Determine the (x, y) coordinate at the center of the cell enclosing the given text.  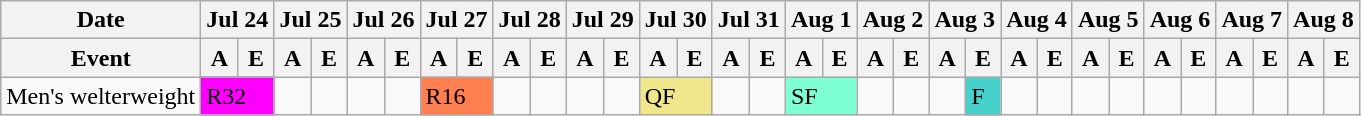
Aug 5 (1108, 20)
Aug 3 (965, 20)
Jul 29 (602, 20)
R32 (238, 96)
Jul 28 (530, 20)
Aug 8 (1324, 20)
Event (101, 58)
Jul 24 (238, 20)
Jul 30 (676, 20)
R16 (456, 96)
F (984, 96)
SF (821, 96)
Date (101, 20)
Jul 25 (310, 20)
Aug 4 (1037, 20)
Jul 26 (384, 20)
Jul 31 (748, 20)
QF (676, 96)
Men's welterweight (101, 96)
Aug 7 (1252, 20)
Aug 6 (1180, 20)
Jul 27 (456, 20)
Aug 1 (821, 20)
Aug 2 (893, 20)
